Return the [x, y] coordinate for the center point of the cell that contains the specified text.  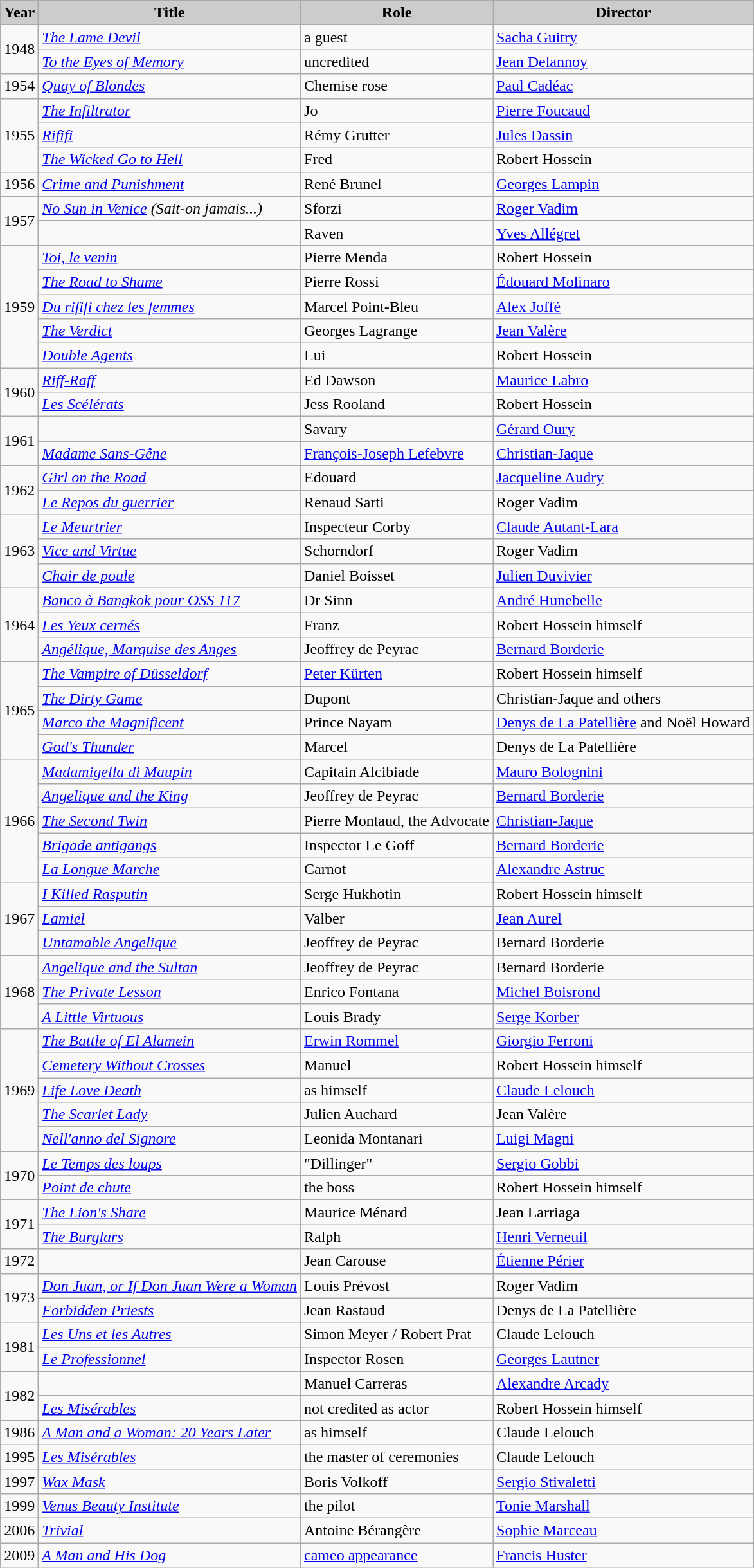
Édouard Molinaro [623, 282]
Gérard Oury [623, 429]
Julien Auchard [397, 1115]
Serge Korber [623, 1016]
1959 [19, 306]
Cemetery Without Crosses [170, 1065]
Vice and Virtue [170, 551]
Leonida Montanari [397, 1139]
Jean Rastaud [397, 1310]
The Lion's Share [170, 1212]
Point de chute [170, 1188]
Lui [397, 356]
The Vampire of Düsseldorf [170, 673]
Renaud Sarti [397, 502]
Inspector Le Goff [397, 845]
not credited as actor [397, 1408]
Fred [397, 160]
1955 [19, 135]
Jean Delannoy [623, 62]
Daniel Boisset [397, 576]
1995 [19, 1457]
Trivial [170, 1531]
Enrico Fontana [397, 992]
La Longue Marche [170, 870]
Role [397, 13]
Jean Carouse [397, 1261]
1986 [19, 1432]
Boris Volkoff [397, 1481]
Le Temps des loups [170, 1163]
Angélique, Marquise des Anges [170, 649]
The Road to Shame [170, 282]
Peter Kürten [397, 673]
The Second Twin [170, 821]
the master of ceremonies [397, 1457]
Life Love Death [170, 1090]
Venus Beauty Institute [170, 1506]
Mauro Bolognini [623, 772]
The Wicked Go to Hell [170, 160]
1961 [19, 441]
1963 [19, 551]
Simon Meyer / Robert Prat [397, 1335]
Tonie Marshall [623, 1506]
I Killed Rasputin [170, 894]
Henri Verneuil [623, 1237]
The Dirty Game [170, 698]
Brigade antigangs [170, 845]
Savary [397, 429]
Chair de poule [170, 576]
Yves Allégret [623, 233]
A Little Virtuous [170, 1016]
Alexandre Astruc [623, 870]
Marco the Magnificent [170, 723]
Capitain Alcibiade [397, 772]
Jo [397, 111]
Angelique and the Sultan [170, 967]
Prince Nayam [397, 723]
Rififi [170, 135]
The Lame Devil [170, 37]
Inspector Rosen [397, 1359]
Georges Lautner [623, 1359]
Banco à Bangkok pour OSS 117 [170, 600]
Pierre Montaud, the Advocate [397, 821]
1972 [19, 1261]
Dupont [397, 698]
Year [19, 13]
Girl on the Road [170, 478]
The Infiltrator [170, 111]
1982 [19, 1396]
Crime and Punishment [170, 184]
The Verdict [170, 331]
1962 [19, 490]
the pilot [397, 1506]
1948 [19, 50]
2009 [19, 1555]
Franz [397, 624]
Sergio Stivaletti [623, 1481]
Untamable Angelique [170, 943]
God's Thunder [170, 747]
Jacqueline Audry [623, 478]
Sacha Guitry [623, 37]
Alexandre Arcady [623, 1383]
Antoine Bérangère [397, 1531]
Wax Mask [170, 1481]
Chemise rose [397, 86]
1966 [19, 821]
Manuel Carreras [397, 1383]
Dr Sinn [397, 600]
Madamigella di Maupin [170, 772]
Le Repos du guerrier [170, 502]
Maurice Ménard [397, 1212]
Madame Sans-Gêne [170, 453]
Sophie Marceau [623, 1531]
1956 [19, 184]
Pierre Menda [397, 257]
Luigi Magni [623, 1139]
Jean Aurel [623, 918]
cameo appearance [397, 1555]
Manuel [397, 1065]
Les Uns et les Autres [170, 1335]
Jean Larriaga [623, 1212]
Erwin Rommel [397, 1041]
Denys de La Patellière and Noël Howard [623, 723]
Georges Lampin [623, 184]
Georges Lagrange [397, 331]
The Private Lesson [170, 992]
Christian-Jaque and others [623, 698]
1957 [19, 221]
Marcel Point-Bleu [397, 307]
1973 [19, 1298]
To the Eyes of Memory [170, 62]
the boss [397, 1188]
Inspecteur Corby [397, 527]
A Man and His Dog [170, 1555]
1969 [19, 1089]
1971 [19, 1225]
1968 [19, 992]
2006 [19, 1531]
A Man and a Woman: 20 Years Later [170, 1432]
1997 [19, 1481]
Title [170, 13]
Valber [397, 918]
uncredited [397, 62]
François-Joseph Lefebvre [397, 453]
Paul Cadéac [623, 86]
1964 [19, 624]
Nell'anno del Signore [170, 1139]
The Scarlet Lady [170, 1115]
Michel Boisrond [623, 992]
Pierre Rossi [397, 282]
1965 [19, 710]
Julien Duvivier [623, 576]
1967 [19, 918]
1999 [19, 1506]
Louis Brady [397, 1016]
"Dillinger" [397, 1163]
André Hunebelle [623, 600]
Raven [397, 233]
Maurice Labro [623, 380]
Riff-Raff [170, 380]
Du rififi chez les femmes [170, 307]
Carnot [397, 870]
Les Scélérats [170, 405]
Claude Autant-Lara [623, 527]
Alex Joffé [623, 307]
Serge Hukhotin [397, 894]
1970 [19, 1176]
Director [623, 13]
Ed Dawson [397, 380]
Quay of Blondes [170, 86]
Le Meurtrier [170, 527]
Le Professionnel [170, 1359]
Les Yeux cernés [170, 624]
Francis Huster [623, 1555]
Giorgio Ferroni [623, 1041]
Jules Dassin [623, 135]
The Burglars [170, 1237]
Double Agents [170, 356]
René Brunel [397, 184]
Don Juan, or If Don Juan Were a Woman [170, 1286]
Sforzi [397, 208]
Jess Rooland [397, 405]
Louis Prévost [397, 1286]
Sergio Gobbi [623, 1163]
Marcel [397, 747]
1954 [19, 86]
No Sun in Venice (Sait-on jamais...) [170, 208]
1960 [19, 392]
Forbidden Priests [170, 1310]
1981 [19, 1347]
Toi, le venin [170, 257]
Étienne Périer [623, 1261]
Edouard [397, 478]
Schorndorf [397, 551]
Pierre Foucaud [623, 111]
a guest [397, 37]
Angelique and the King [170, 796]
Lamiel [170, 918]
Ralph [397, 1237]
The Battle of El Alamein [170, 1041]
Rémy Grutter [397, 135]
